Determine the (x, y) coordinate at the center of the cell enclosing the given text.  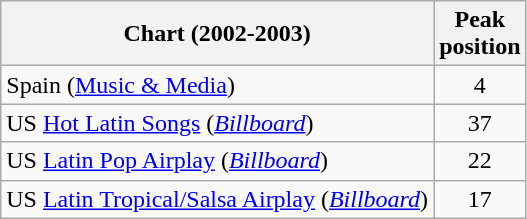
4 (480, 85)
17 (480, 199)
37 (480, 123)
Chart (2002-2003) (218, 34)
US Latin Pop Airplay (Billboard) (218, 161)
22 (480, 161)
Peakposition (480, 34)
US Latin Tropical/Salsa Airplay (Billboard) (218, 199)
Spain (Music & Media) (218, 85)
US Hot Latin Songs (Billboard) (218, 123)
